Find where the given text appears and provide that cell's center as [x, y] coordinate. 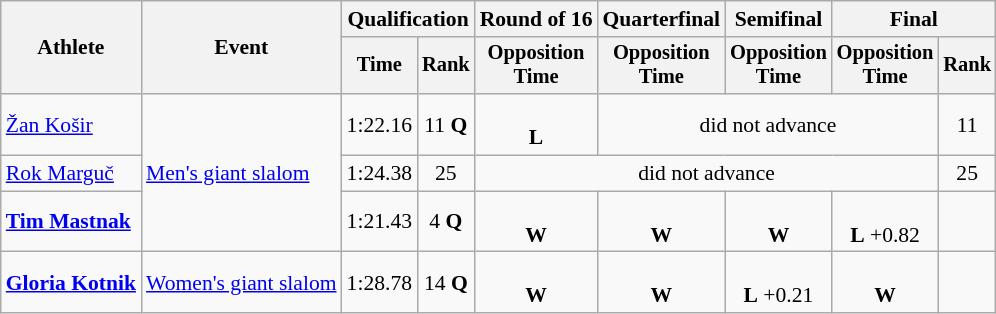
11 Q [446, 124]
Žan Košir [71, 124]
Women's giant slalom [242, 282]
1:28.78 [380, 282]
14 Q [446, 282]
Qualification [408, 19]
1:21.43 [380, 222]
1:22.16 [380, 124]
Men's giant slalom [242, 173]
L +0.82 [886, 222]
Round of 16 [536, 19]
Gloria Kotnik [71, 282]
Quarterfinal [662, 19]
L +0.21 [778, 282]
1:24.38 [380, 174]
Event [242, 48]
Athlete [71, 48]
4 Q [446, 222]
11 [967, 124]
Semifinal [778, 19]
Final [914, 19]
Time [380, 66]
L [536, 124]
Rok Marguč [71, 174]
Tim Mastnak [71, 222]
